Search for the cell housing the specified text and yield its [X, Y] center coordinate. 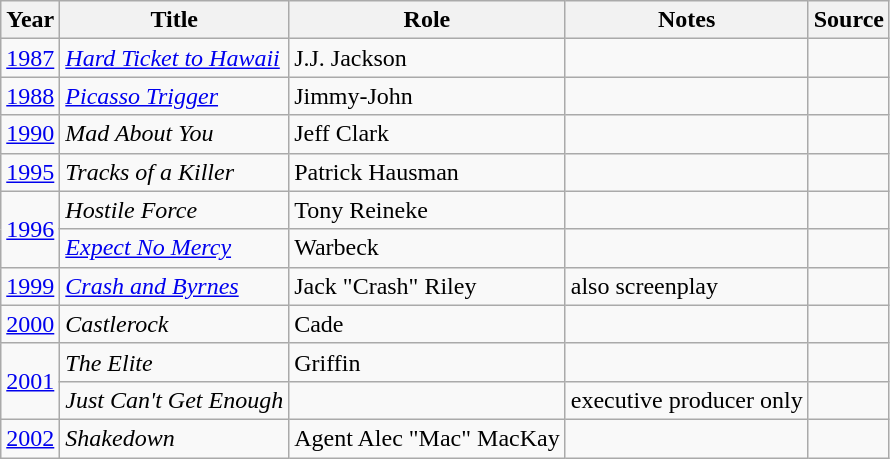
1988 [30, 96]
Crash and Byrnes [174, 286]
Expect No Mercy [174, 248]
Jimmy-John [428, 96]
J.J. Jackson [428, 58]
Jack "Crash" Riley [428, 286]
Title [174, 20]
1996 [30, 229]
Tracks of a Killer [174, 172]
Mad About You [174, 134]
also screenplay [686, 286]
1995 [30, 172]
Hard Ticket to Hawaii [174, 58]
Year [30, 20]
Patrick Hausman [428, 172]
Shakedown [174, 438]
2000 [30, 324]
1990 [30, 134]
Just Can't Get Enough [174, 400]
2001 [30, 381]
Griffin [428, 362]
The Elite [174, 362]
1999 [30, 286]
Jeff Clark [428, 134]
Picasso Trigger [174, 96]
Role [428, 20]
Cade [428, 324]
Tony Reineke [428, 210]
Notes [686, 20]
2002 [30, 438]
Castlerock [174, 324]
Hostile Force [174, 210]
Source [848, 20]
1987 [30, 58]
executive producer only [686, 400]
Agent Alec "Mac" MacKay [428, 438]
Warbeck [428, 248]
